Output the (x, y) coordinate of the center of the cell containing the given text.  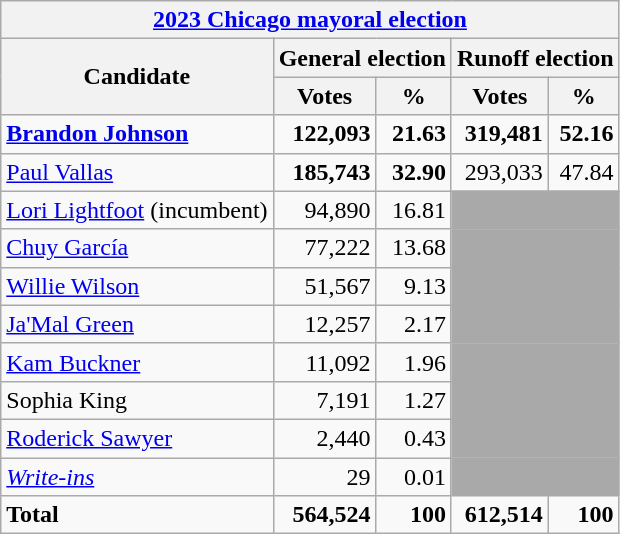
2023 Chicago mayoral election (310, 20)
Paul Vallas (137, 172)
12,257 (324, 324)
Willie Wilson (137, 286)
94,890 (324, 210)
319,481 (500, 134)
21.63 (414, 134)
2,440 (324, 438)
General election (362, 58)
Ja'Mal Green (137, 324)
Runoff election (535, 58)
7,191 (324, 400)
122,093 (324, 134)
612,514 (500, 515)
9.13 (414, 286)
0.43 (414, 438)
564,524 (324, 515)
77,222 (324, 248)
16.81 (414, 210)
185,743 (324, 172)
Chuy García (137, 248)
Kam Buckner (137, 362)
0.01 (414, 477)
Roderick Sawyer (137, 438)
1.96 (414, 362)
2.17 (414, 324)
29 (324, 477)
Candidate (137, 77)
Total (137, 515)
1.27 (414, 400)
Write-ins (137, 477)
52.16 (584, 134)
47.84 (584, 172)
13.68 (414, 248)
11,092 (324, 362)
32.90 (414, 172)
293,033 (500, 172)
Brandon Johnson (137, 134)
51,567 (324, 286)
Sophia King (137, 400)
Lori Lightfoot (incumbent) (137, 210)
